Identify which cell holds the provided text, then report its [X, Y] central coordinate. 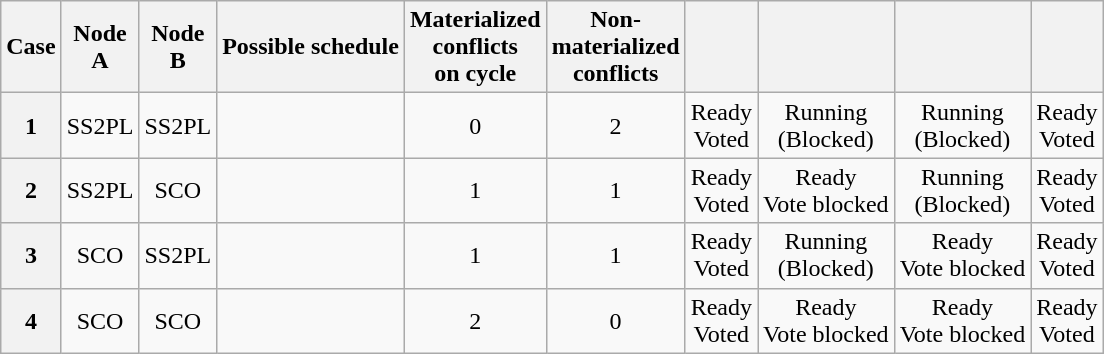
NodeA [100, 47]
Possible schedule [311, 47]
Materializedconflictson cycle [475, 47]
4 [31, 320]
Case [31, 47]
3 [31, 256]
NodeB [178, 47]
Non-materializedconflicts [616, 47]
